Find where the given text appears and provide that cell's center as (X, Y) coordinate. 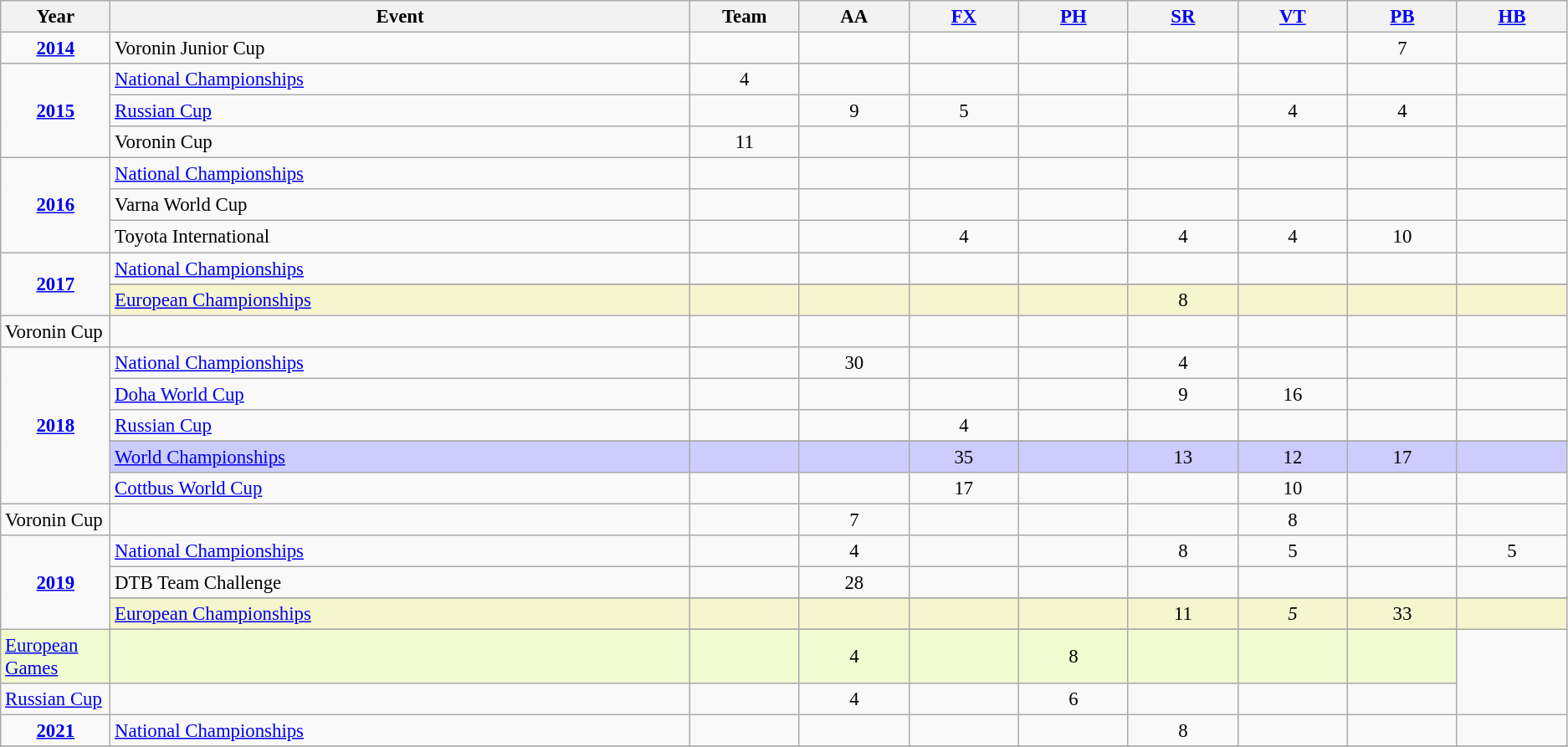
28 (853, 583)
World Championships (400, 457)
12 (1292, 457)
Voronin Junior Cup (400, 49)
2015 (55, 110)
33 (1402, 614)
FX (964, 17)
PH (1073, 17)
DTB Team Challenge (400, 583)
35 (964, 457)
AA (853, 17)
30 (853, 362)
PB (1402, 17)
2016 (55, 206)
2017 (55, 284)
13 (1183, 457)
Event (400, 17)
Toyota International (400, 237)
6 (1073, 699)
HB (1511, 17)
Varna World Cup (400, 205)
2021 (55, 731)
Doha World Cup (400, 394)
16 (1292, 394)
Year (55, 17)
VT (1292, 17)
Team (745, 17)
2018 (55, 425)
2014 (55, 49)
European Games (55, 657)
Cottbus World Cup (400, 489)
SR (1183, 17)
2019 (55, 582)
